Output the [x, y] coordinate of the center of the cell containing the given text.  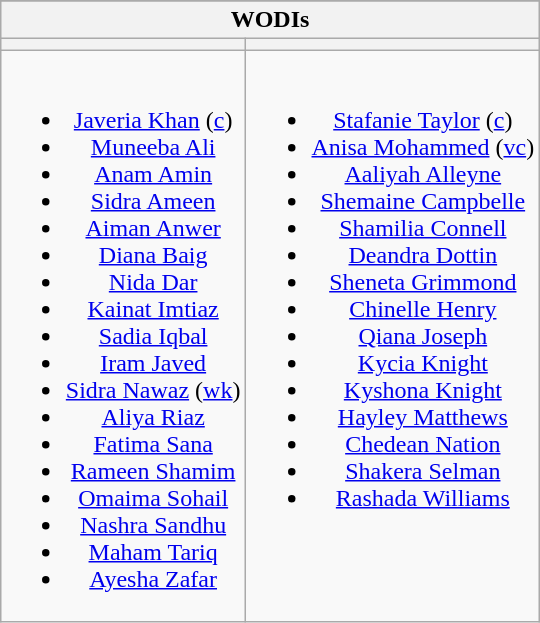
WODIs [270, 20]
